Scan for the cell matching the given text and deliver its [x, y] coordinate at center. 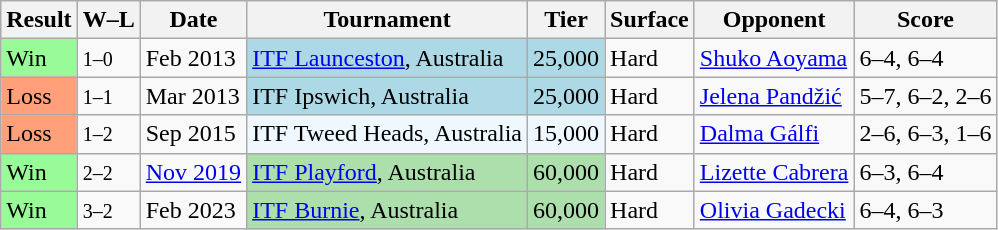
3–2 [108, 210]
2–6, 6–3, 1–6 [926, 134]
Tier [566, 20]
Feb 2023 [193, 210]
Nov 2019 [193, 172]
Tournament [388, 20]
1–1 [108, 96]
5–7, 6–2, 2–6 [926, 96]
6–4, 6–4 [926, 58]
Date [193, 20]
6–4, 6–3 [926, 210]
1–0 [108, 58]
W–L [108, 20]
Jelena Pandžić [774, 96]
ITF Ipswich, Australia [388, 96]
Olivia Gadecki [774, 210]
Mar 2013 [193, 96]
ITF Launceston, Australia [388, 58]
15,000 [566, 134]
Surface [650, 20]
Feb 2013 [193, 58]
6–3, 6–4 [926, 172]
Result [39, 20]
Sep 2015 [193, 134]
2–2 [108, 172]
Score [926, 20]
1–2 [108, 134]
Shuko Aoyama [774, 58]
ITF Burnie, Australia [388, 210]
Dalma Gálfi [774, 134]
ITF Playford, Australia [388, 172]
ITF Tweed Heads, Australia [388, 134]
Opponent [774, 20]
Lizette Cabrera [774, 172]
